Return (x, y) of the center of cell containing provided text 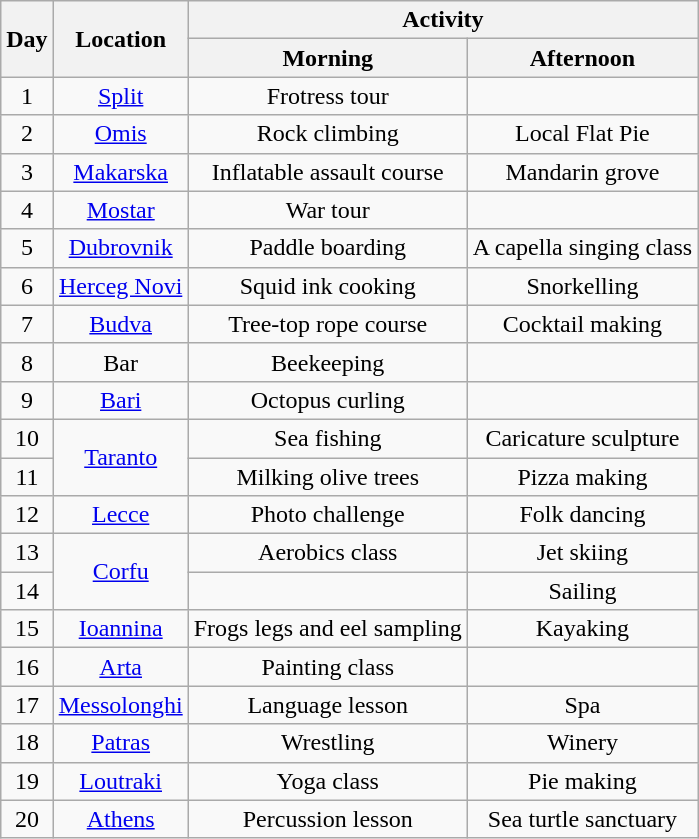
Makarska (120, 172)
9 (27, 400)
3 (27, 172)
Folk dancing (582, 515)
Frogs legs and eel sampling (328, 629)
Winery (582, 743)
Yoga class (328, 781)
Mostar (120, 210)
15 (27, 629)
Budva (120, 324)
Sea fishing (328, 438)
Day (27, 39)
Snorkelling (582, 286)
2 (27, 134)
Sea turtle sanctuary (582, 819)
Corfu (120, 572)
War tour (328, 210)
Mandarin grove (582, 172)
Beekeeping (328, 362)
Frotress tour (328, 96)
Caricature sculpture (582, 438)
Messolonghi (120, 705)
Lecce (120, 515)
Arta (120, 667)
5 (27, 248)
8 (27, 362)
Wrestling (328, 743)
Bar (120, 362)
Jet skiing (582, 553)
Loutraki (120, 781)
18 (27, 743)
1 (27, 96)
Paddle boarding (328, 248)
Rock climbing (328, 134)
Aerobics class (328, 553)
17 (27, 705)
Patras (120, 743)
Pie making (582, 781)
Afternoon (582, 58)
Octopus curling (328, 400)
Milking olive trees (328, 477)
6 (27, 286)
10 (27, 438)
Spa (582, 705)
Split (120, 96)
19 (27, 781)
Kayaking (582, 629)
11 (27, 477)
Local Flat Pie (582, 134)
Activity (442, 20)
Photo challenge (328, 515)
Pizza making (582, 477)
Tree-top rope course (328, 324)
A capella singing class (582, 248)
Herceg Novi (120, 286)
Dubrovnik (120, 248)
Cocktail making (582, 324)
20 (27, 819)
Percussion lesson (328, 819)
Athens (120, 819)
7 (27, 324)
4 (27, 210)
13 (27, 553)
Sailing (582, 591)
Taranto (120, 457)
14 (27, 591)
Morning (328, 58)
Ioannina (120, 629)
Omis (120, 134)
Squid ink cooking (328, 286)
Inflatable assault course (328, 172)
Language lesson (328, 705)
Bari (120, 400)
16 (27, 667)
Location (120, 39)
12 (27, 515)
Painting class (328, 667)
